Search for the cell housing the specified text and yield its (x, y) center coordinate. 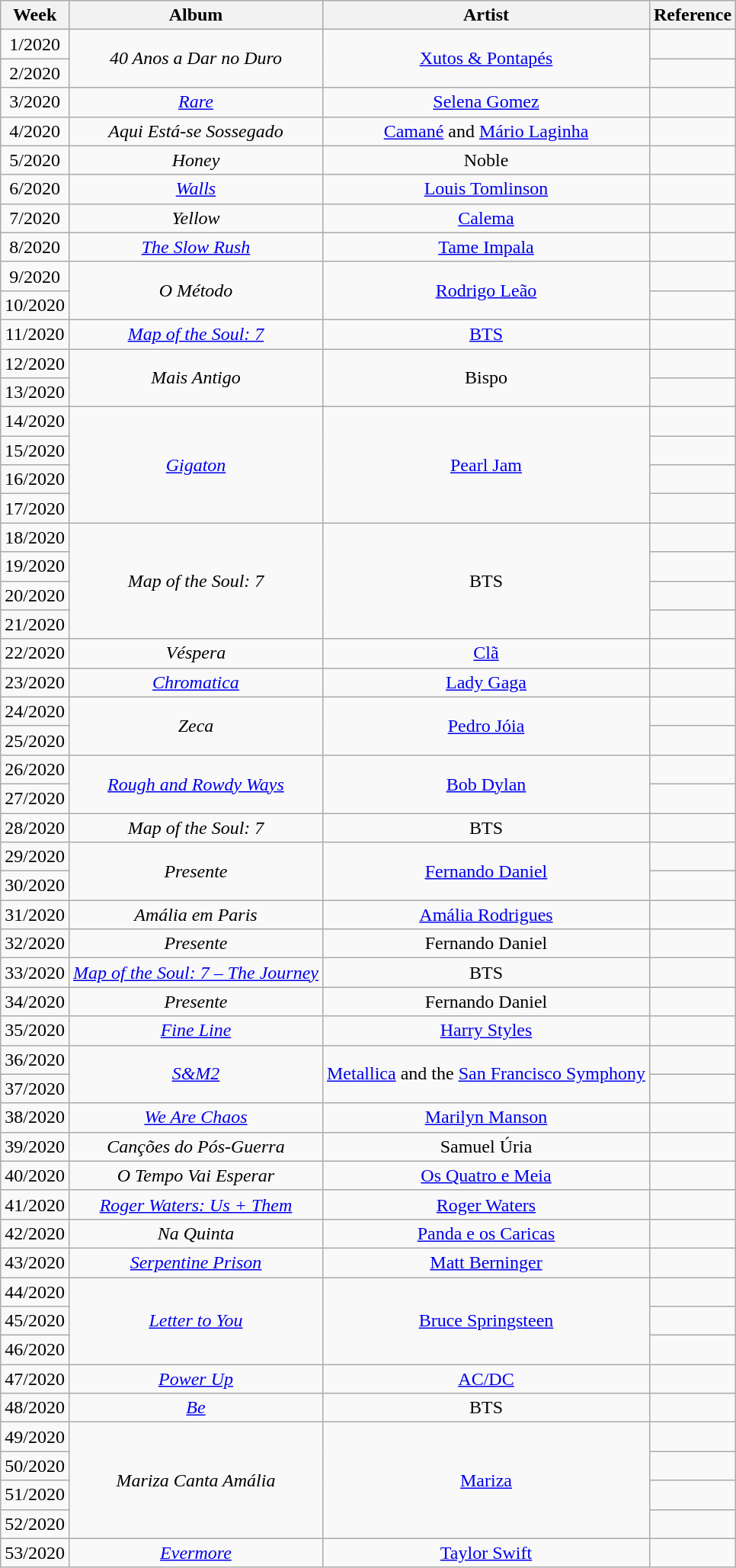
28/2020 (35, 827)
Na Quinta (195, 1233)
Roger Waters: Us + Them (195, 1204)
40/2020 (35, 1175)
18/2020 (35, 537)
46/2020 (35, 1350)
Pearl Jam (486, 465)
Taylor Swift (486, 1553)
30/2020 (35, 886)
Mais Antigo (195, 378)
38/2020 (35, 1117)
41/2020 (35, 1204)
Pedro Jóia (486, 726)
Rough and Rowdy Ways (195, 784)
43/2020 (35, 1262)
Week (35, 15)
33/2020 (35, 973)
34/2020 (35, 1002)
Amália em Paris (195, 915)
42/2020 (35, 1233)
36/2020 (35, 1060)
Matt Berninger (486, 1262)
Camané and Mário Laginha (486, 131)
16/2020 (35, 479)
Bob Dylan (486, 784)
Xutos & Pontapés (486, 59)
5/2020 (35, 160)
3/2020 (35, 102)
Tame Impala (486, 247)
51/2020 (35, 1495)
12/2020 (35, 364)
52/2020 (35, 1524)
S&M2 (195, 1074)
31/2020 (35, 915)
Panda e os Caricas (486, 1233)
Album (195, 15)
17/2020 (35, 508)
8/2020 (35, 247)
Power Up (195, 1379)
Canções do Pós-Guerra (195, 1146)
53/2020 (35, 1553)
22/2020 (35, 653)
32/2020 (35, 944)
25/2020 (35, 740)
Mariza (486, 1480)
Honey (195, 160)
35/2020 (35, 1031)
13/2020 (35, 393)
39/2020 (35, 1146)
Gigaton (195, 465)
Véspera (195, 653)
Letter to You (195, 1321)
7/2020 (35, 218)
14/2020 (35, 422)
21/2020 (35, 624)
Zeca (195, 726)
4/2020 (35, 131)
40 Anos a Dar no Duro (195, 59)
10/2020 (35, 305)
11/2020 (35, 334)
Evermore (195, 1553)
23/2020 (35, 682)
Roger Waters (486, 1204)
20/2020 (35, 595)
Metallica and the San Francisco Symphony (486, 1074)
Louis Tomlinson (486, 189)
Lady Gaga (486, 682)
Walls (195, 189)
1/2020 (35, 44)
37/2020 (35, 1089)
2/2020 (35, 73)
9/2020 (35, 276)
29/2020 (35, 857)
Map of the Soul: 7 – The Journey (195, 973)
47/2020 (35, 1379)
Amália Rodrigues (486, 915)
Calema (486, 218)
27/2020 (35, 798)
Marilyn Manson (486, 1117)
Serpentine Prison (195, 1262)
The Slow Rush (195, 247)
Mariza Canta Amália (195, 1480)
Samuel Úria (486, 1146)
Yellow (195, 218)
Clã (486, 653)
Os Quatro e Meia (486, 1175)
AC/DC (486, 1379)
Rodrigo Leão (486, 290)
Bispo (486, 378)
6/2020 (35, 189)
24/2020 (35, 711)
19/2020 (35, 566)
We Are Chaos (195, 1117)
Be (195, 1408)
Chromatica (195, 682)
O Método (195, 290)
Selena Gomez (486, 102)
Rare (195, 102)
49/2020 (35, 1437)
15/2020 (35, 451)
Bruce Springsteen (486, 1321)
Noble (486, 160)
Fine Line (195, 1031)
Reference (692, 15)
26/2020 (35, 769)
O Tempo Vai Esperar (195, 1175)
Aqui Está-se Sossegado (195, 131)
48/2020 (35, 1408)
50/2020 (35, 1466)
45/2020 (35, 1321)
Artist (486, 15)
44/2020 (35, 1292)
Harry Styles (486, 1031)
